Search for the cell housing the specified text and yield its (X, Y) center coordinate. 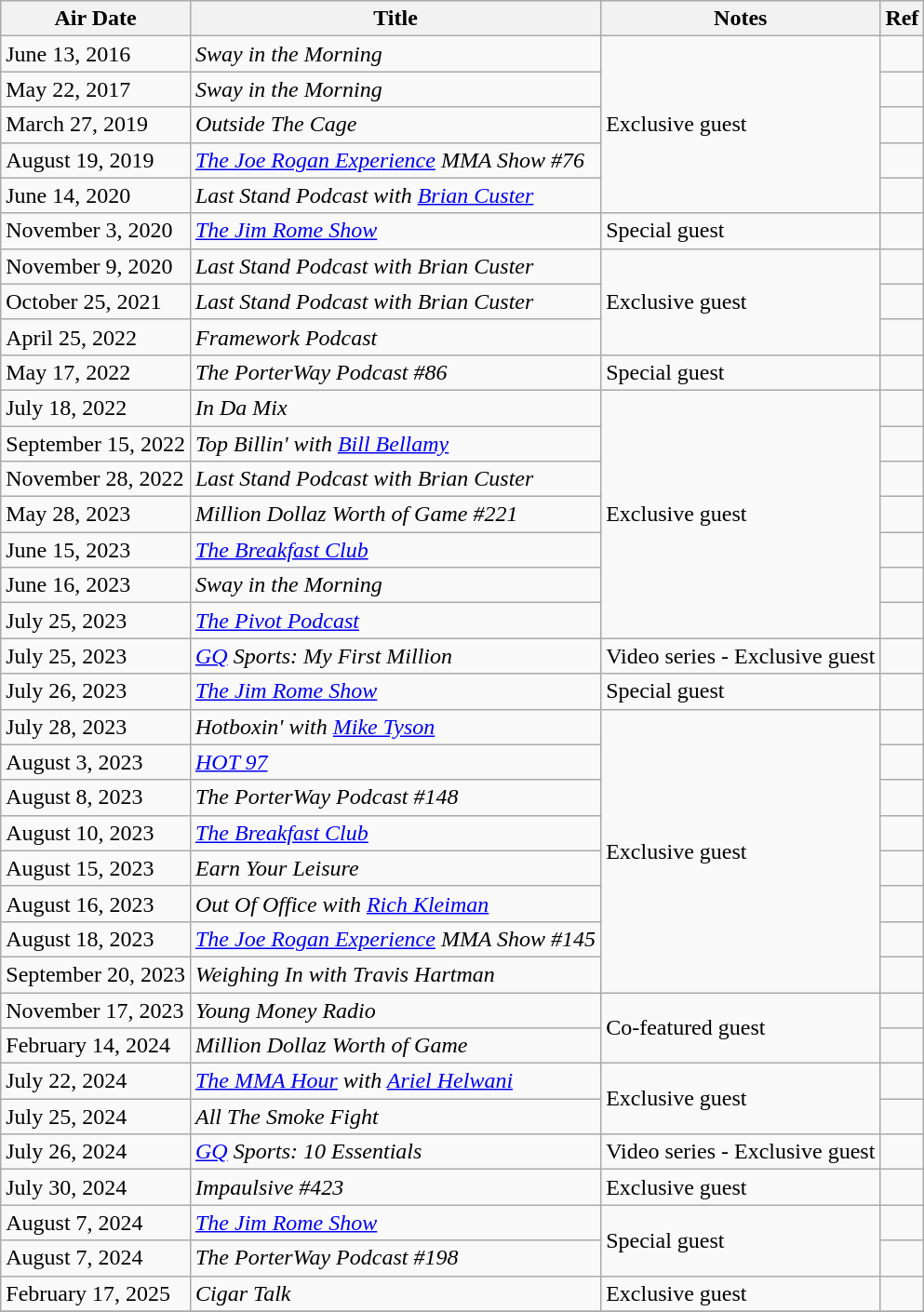
Weighing In with Travis Hartman (395, 974)
Earn Your Leisure (395, 868)
July 28, 2023 (96, 727)
August 18, 2023 (96, 939)
February 17, 2025 (96, 1293)
Cigar Talk (395, 1293)
June 16, 2023 (96, 585)
Impaulsive #423 (395, 1187)
June 14, 2020 (96, 195)
Outside The Cage (395, 125)
Ref (903, 19)
August 10, 2023 (96, 833)
The Pivot Podcast (395, 621)
November 9, 2020 (96, 266)
May 22, 2017 (96, 89)
The Joe Rogan Experience MMA Show #76 (395, 160)
GQ Sports: My First Million (395, 656)
October 25, 2021 (96, 301)
April 25, 2022 (96, 337)
May 28, 2023 (96, 515)
July 22, 2024 (96, 1081)
September 20, 2023 (96, 974)
May 17, 2022 (96, 372)
July 26, 2024 (96, 1152)
Air Date (96, 19)
Young Money Radio (395, 1010)
The Joe Rogan Experience MMA Show #145 (395, 939)
November 3, 2020 (96, 231)
June 15, 2023 (96, 550)
March 27, 2019 (96, 125)
August 19, 2019 (96, 160)
All The Smoke Fight (395, 1117)
February 14, 2024 (96, 1046)
Hotboxin' with Mike Tyson (395, 727)
Top Billin' with Bill Bellamy (395, 444)
August 8, 2023 (96, 797)
GQ Sports: 10 Essentials (395, 1152)
The PorterWay Podcast #86 (395, 372)
August 15, 2023 (96, 868)
The MMA Hour with Ariel Helwani (395, 1081)
August 16, 2023 (96, 904)
Million Dollaz Worth of Game #221 (395, 515)
August 3, 2023 (96, 762)
Title (395, 19)
In Da Mix (395, 408)
HOT 97 (395, 762)
Million Dollaz Worth of Game (395, 1046)
Framework Podcast (395, 337)
September 15, 2022 (96, 444)
November 17, 2023 (96, 1010)
July 26, 2023 (96, 691)
July 30, 2024 (96, 1187)
November 28, 2022 (96, 479)
July 18, 2022 (96, 408)
Out Of Office with Rich Kleiman (395, 904)
Notes (741, 19)
The PorterWay Podcast #148 (395, 797)
Co-featured guest (741, 1027)
The PorterWay Podcast #198 (395, 1258)
July 25, 2024 (96, 1117)
June 13, 2016 (96, 54)
